Provide the [x, y] coordinate of the cell's center where the given text is located.  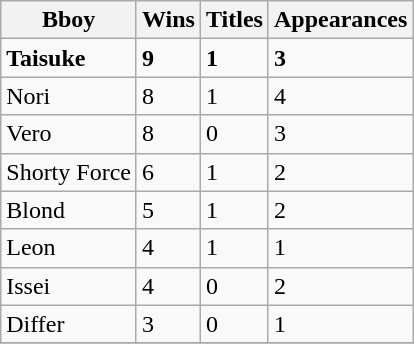
Issei [69, 286]
5 [168, 210]
6 [168, 172]
Differ [69, 324]
Leon [69, 248]
Titles [234, 20]
Blond [69, 210]
Bboy [69, 20]
Taisuke [69, 58]
Shorty Force [69, 172]
9 [168, 58]
Wins [168, 20]
Nori [69, 96]
Appearances [340, 20]
Vero [69, 134]
